Determine the (X, Y) coordinate at the center of the cell enclosing the given text.  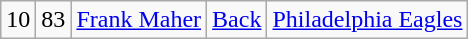
83 (54, 20)
Philadelphia Eagles (368, 20)
Frank Maher (139, 20)
10 (18, 20)
Back (237, 20)
